Capture the cell that displays the provided text and extract its [x, y] central coordinate. 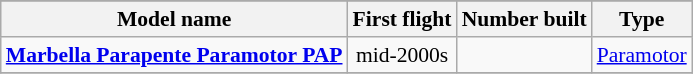
Model name [174, 19]
First flight [402, 19]
mid-2000s [402, 55]
Paramotor [642, 55]
Number built [524, 19]
Marbella Parapente Paramotor PAP [174, 55]
Type [642, 19]
